Pinpoint the cell where the given text exists, returning its (X, Y) midpoint coordinate. 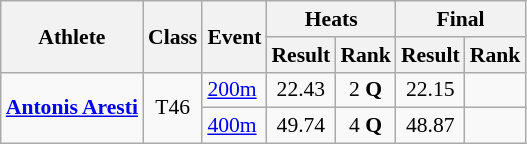
T46 (172, 108)
200m (234, 90)
49.74 (300, 126)
48.87 (430, 126)
22.15 (430, 90)
Athlete (72, 36)
Class (172, 36)
400m (234, 126)
4 Q (366, 126)
2 Q (366, 90)
22.43 (300, 90)
Event (234, 36)
Heats (330, 19)
Antonis Aresti (72, 108)
Final (460, 19)
